Search for the cell housing the specified text and yield its (x, y) center coordinate. 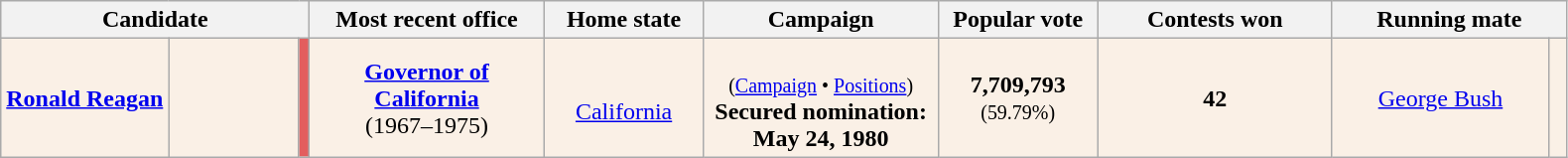
42 (1215, 97)
California (623, 97)
Most recent office (427, 20)
Running mate (1449, 20)
7,709,793(59.79%) (1018, 97)
Candidate (155, 20)
Contests won (1215, 20)
George Bush (1440, 97)
Popular vote (1018, 20)
Governor of California(1967–1975) (427, 97)
Campaign (821, 20)
Ronald Reagan (85, 97)
(Campaign • Positions)Secured nomination: May 24, 1980 (821, 97)
Home state (623, 20)
